Output the [X, Y] coordinate of the center of the cell containing the given text.  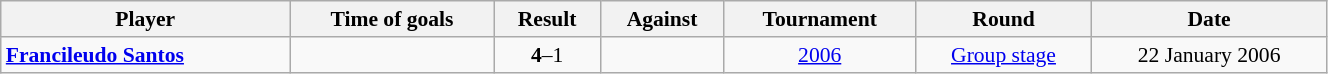
Tournament [820, 19]
2006 [820, 55]
Francileudo Santos [146, 55]
Result [547, 19]
4–1 [547, 55]
Against [662, 19]
Round [1004, 19]
Date [1210, 19]
Time of goals [392, 19]
Player [146, 19]
22 January 2006 [1210, 55]
Group stage [1004, 55]
